Identify which cell holds the provided text, then report its (X, Y) central coordinate. 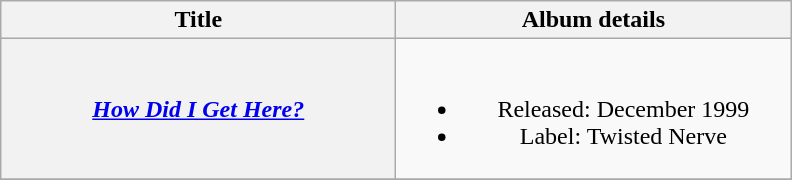
Title (198, 20)
Released: December 1999Label: Twisted Nerve (594, 109)
How Did I Get Here? (198, 109)
Album details (594, 20)
